Provide the (X, Y) coordinate of the cell's center where the given text is located.  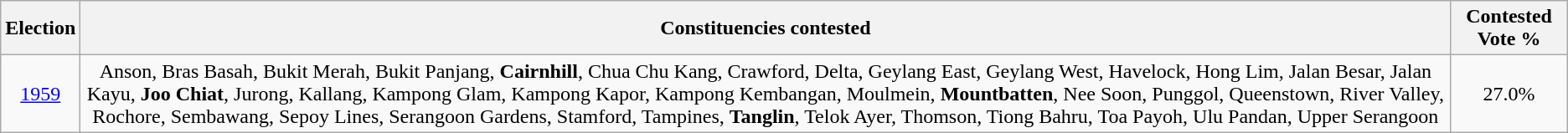
1959 (40, 94)
Constituencies contested (766, 28)
Election (40, 28)
27.0% (1509, 94)
Contested Vote % (1509, 28)
